Search for the cell housing the specified text and yield its [X, Y] center coordinate. 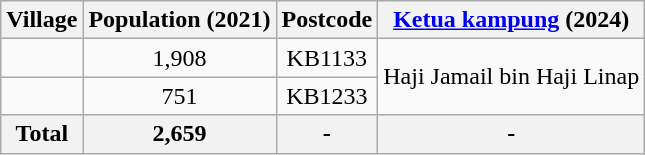
Total [42, 134]
751 [180, 96]
Haji Jamail bin Haji Linap [512, 77]
1,908 [180, 58]
Population (2021) [180, 20]
Village [42, 20]
Postcode [327, 20]
KB1133 [327, 58]
Ketua kampung (2024) [512, 20]
KB1233 [327, 96]
2,659 [180, 134]
